Output the [X, Y] coordinate of the center of the cell containing the given text.  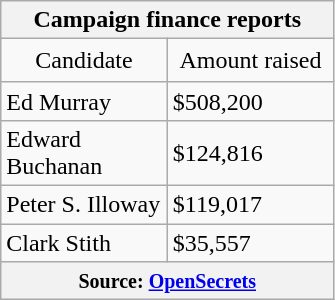
Edward Buchanan [84, 152]
Amount raised [250, 61]
Ed Murray [84, 101]
Source: OpenSecrets [168, 281]
$35,557 [250, 243]
$119,017 [250, 204]
Peter S. Illoway [84, 204]
$124,816 [250, 152]
$508,200 [250, 101]
Clark Stith [84, 243]
Candidate [84, 61]
Campaign finance reports [168, 20]
